Pinpoint the cell where the given text exists, returning its [X, Y] midpoint coordinate. 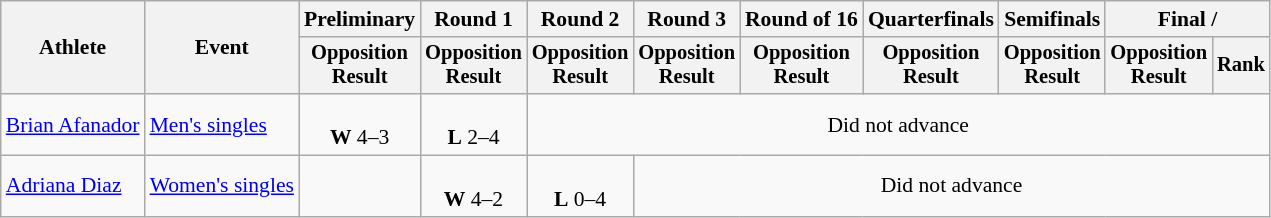
W 4–3 [360, 124]
Round 1 [474, 19]
Rank [1241, 66]
Men's singles [222, 124]
Athlete [73, 48]
W 4–2 [474, 186]
Semifinals [1052, 19]
Round 3 [686, 19]
Women's singles [222, 186]
L 2–4 [474, 124]
Event [222, 48]
Quarterfinals [931, 19]
Final / [1187, 19]
Brian Afanador [73, 124]
Round 2 [580, 19]
L 0–4 [580, 186]
Preliminary [360, 19]
Round of 16 [802, 19]
Adriana Diaz [73, 186]
